Extract the [X, Y] coordinate from the center of the cell holding the provided text.  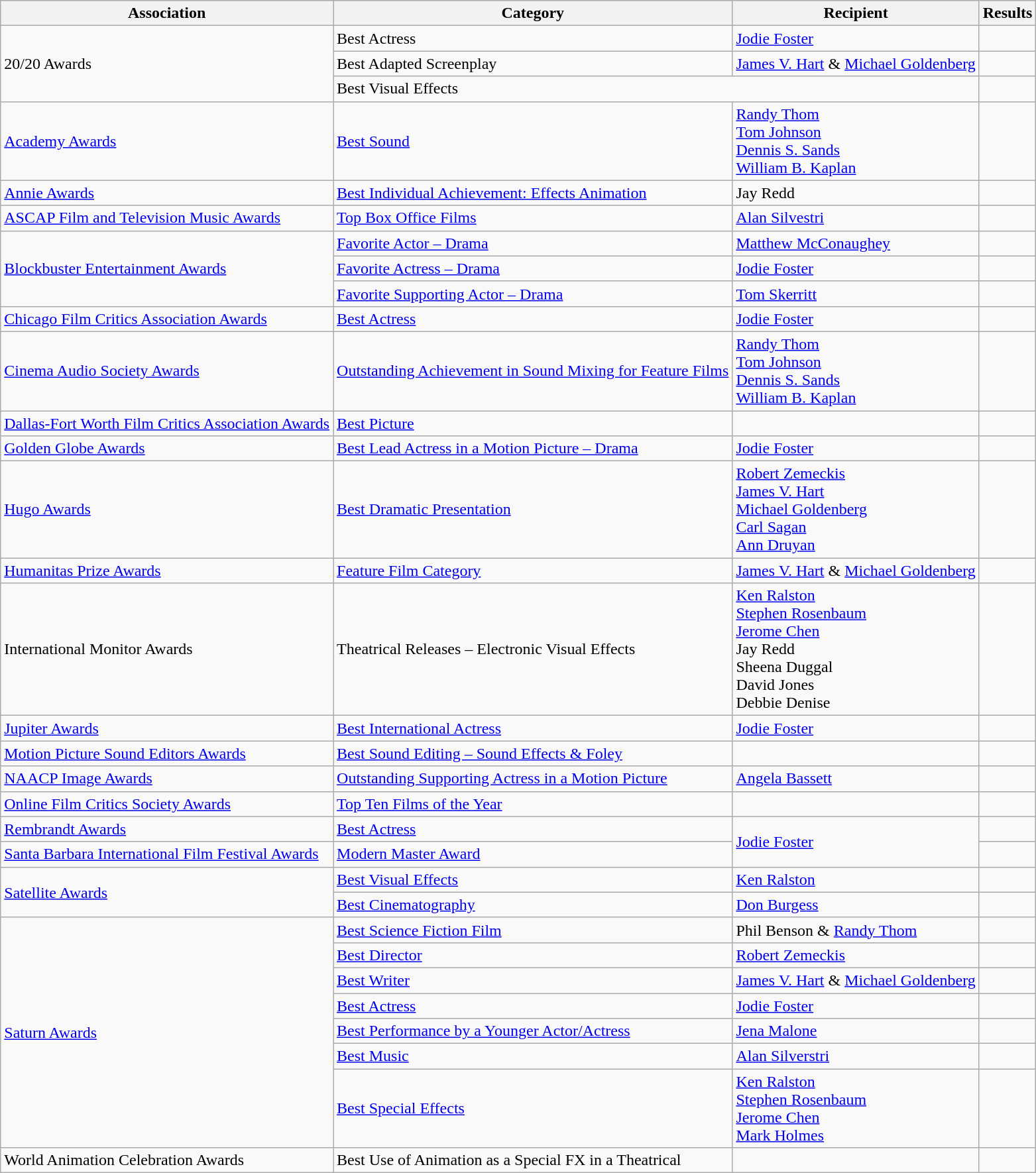
Best Cinematography [533, 905]
Best Science Fiction Film [533, 930]
Best Dramatic Presentation [533, 510]
Annie Awards [167, 193]
Outstanding Achievement in Sound Mixing for Feature Films [533, 371]
Online Film Critics Society Awards [167, 804]
Robert Zemeckis [856, 955]
Recipient [856, 13]
Best Picture [533, 423]
Best Lead Actress in a Motion Picture – Drama [533, 449]
20/20 Awards [167, 64]
Chicago Film Critics Association Awards [167, 319]
NAACP Image Awards [167, 779]
Angela Bassett [856, 779]
Humanitas Prize Awards [167, 571]
Ken Ralston [856, 879]
Best Use of Animation as a Special FX in a Theatrical [533, 1160]
Best Music [533, 1056]
Top Box Office Films [533, 218]
Outstanding Supporting Actress in a Motion Picture [533, 779]
ASCAP Film and Television Music Awards [167, 218]
Alan Silverstri [856, 1056]
Motion Picture Sound Editors Awards [167, 754]
Best Adapted Screenplay [533, 64]
Feature Film Category [533, 571]
Phil Benson & Randy Thom [856, 930]
Category [533, 13]
Favorite Actor – Drama [533, 243]
Best Writer [533, 980]
International Monitor Awards [167, 649]
Satellite Awards [167, 892]
Don Burgess [856, 905]
Jena Malone [856, 1031]
Jay Redd [856, 193]
World Animation Celebration Awards [167, 1160]
Best Sound [533, 140]
Blockbuster Entertainment Awards [167, 268]
Tom Skerritt [856, 294]
Saturn Awards [167, 1033]
Rembrandt Awards [167, 829]
Favorite Supporting Actor – Drama [533, 294]
Hugo Awards [167, 510]
Best Special Effects [533, 1108]
Matthew McConaughey [856, 243]
Golden Globe Awards [167, 449]
Ken RalstonStephen RosenbaumJerome ChenMark Holmes [856, 1108]
Alan Silvestri [856, 218]
Best Individual Achievement: Effects Animation [533, 193]
Cinema Audio Society Awards [167, 371]
Theatrical Releases – Electronic Visual Effects [533, 649]
Best Director [533, 955]
Association [167, 13]
Best Sound Editing – Sound Effects & Foley [533, 754]
Ken RalstonStephen RosenbaumJerome ChenJay ReddSheena DuggalDavid JonesDebbie Denise [856, 649]
Jupiter Awards [167, 728]
Robert ZemeckisJames V. HartMichael GoldenbergCarl SaganAnn Druyan [856, 510]
Best International Actress [533, 728]
Results [1007, 13]
Top Ten Films of the Year [533, 804]
Favorite Actress – Drama [533, 268]
Dallas-Fort Worth Film Critics Association Awards [167, 423]
Modern Master Award [533, 854]
Santa Barbara International Film Festival Awards [167, 854]
Best Performance by a Younger Actor/Actress [533, 1031]
Academy Awards [167, 140]
